Provide the (X, Y) coordinate of the cell's center where the given text is located.  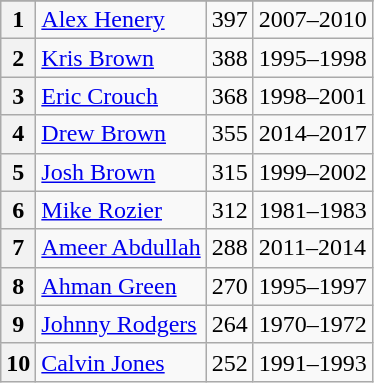
5 (18, 172)
Ameer Abdullah (121, 248)
1991–1993 (312, 362)
2014–2017 (312, 134)
8 (18, 286)
1998–2001 (312, 96)
1999–2002 (312, 172)
Calvin Jones (121, 362)
Kris Brown (121, 58)
4 (18, 134)
2011–2014 (312, 248)
Mike Rozier (121, 210)
315 (230, 172)
1995–1997 (312, 286)
7 (18, 248)
Ahman Green (121, 286)
2007–2010 (312, 20)
2 (18, 58)
10 (18, 362)
264 (230, 324)
368 (230, 96)
Johnny Rodgers (121, 324)
Eric Crouch (121, 96)
270 (230, 286)
397 (230, 20)
355 (230, 134)
Alex Henery (121, 20)
1995–1998 (312, 58)
288 (230, 248)
Josh Brown (121, 172)
1 (18, 20)
Drew Brown (121, 134)
252 (230, 362)
312 (230, 210)
9 (18, 324)
3 (18, 96)
6 (18, 210)
1981–1983 (312, 210)
1970–1972 (312, 324)
388 (230, 58)
